Provide the [X, Y] coordinate of the cell's center where the given text is located.  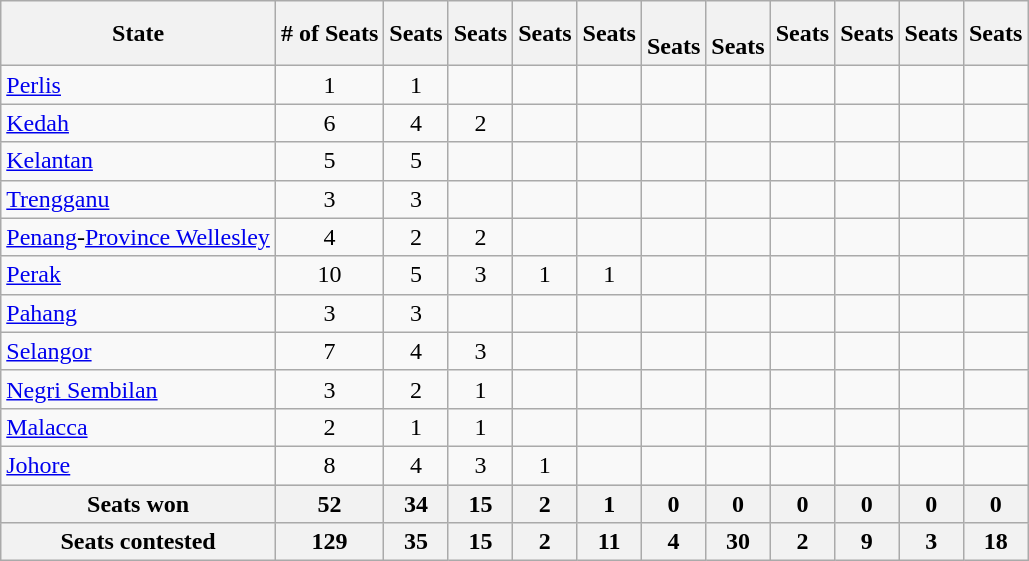
6 [329, 123]
Perak [138, 275]
11 [609, 542]
State [138, 34]
Seats contested [138, 542]
Johore [138, 465]
18 [995, 542]
30 [738, 542]
Negri Sembilan [138, 389]
8 [329, 465]
Perlis [138, 85]
Seats won [138, 503]
Pahang [138, 313]
Penang-Province Wellesley [138, 237]
34 [416, 503]
Malacca [138, 427]
9 [867, 542]
7 [329, 351]
Selangor [138, 351]
# of Seats [329, 34]
Kelantan [138, 161]
52 [329, 503]
Trengganu [138, 199]
35 [416, 542]
Kedah [138, 123]
129 [329, 542]
10 [329, 275]
